Determine the (x, y) coordinate at the center of the cell enclosing the given text.  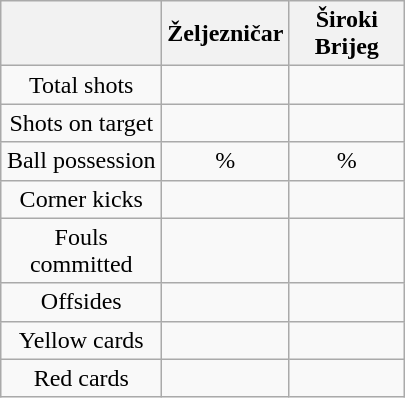
Ball possession (82, 161)
Shots on target (82, 123)
Red cards (82, 378)
Total shots (82, 85)
Željezničar (226, 34)
Yellow cards (82, 340)
Corner kicks (82, 199)
Offsides (82, 302)
Fouls committed (82, 250)
Široki Brijeg (347, 34)
